Detect which cell encompasses the target text, then output its (X, Y) center coordinate. 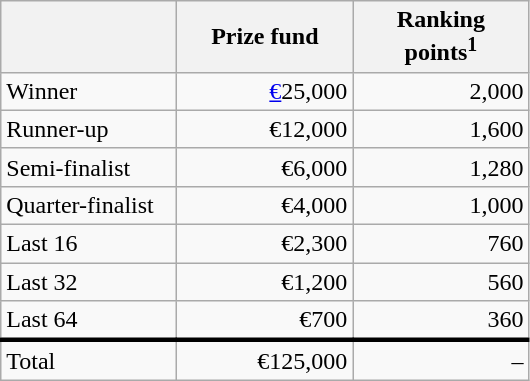
Runner-up (89, 129)
€2,300 (265, 244)
Semi-finalist (89, 167)
760 (441, 244)
€125,000 (265, 360)
€700 (265, 321)
€12,000 (265, 129)
Total (89, 360)
€4,000 (265, 205)
360 (441, 321)
Ranking points1 (441, 37)
€6,000 (265, 167)
1,600 (441, 129)
560 (441, 282)
1,000 (441, 205)
Last 64 (89, 321)
Last 16 (89, 244)
Winner (89, 91)
€1,200 (265, 282)
1,280 (441, 167)
Quarter-finalist (89, 205)
€25,000 (265, 91)
2,000 (441, 91)
– (441, 360)
Prize fund (265, 37)
Last 32 (89, 282)
